For the text-containing cell, return its midpoint in [x, y] coordinate format. 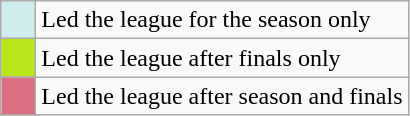
Led the league after finals only [222, 58]
Led the league after season and finals [222, 96]
Led the league for the season only [222, 20]
